Provide the [X, Y] coordinate of the cell's center where the given text is located.  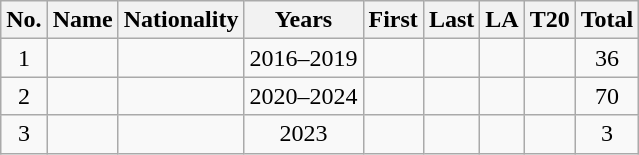
36 [607, 58]
70 [607, 96]
2016–2019 [304, 58]
2 [24, 96]
Name [82, 20]
LA [502, 20]
1 [24, 58]
Years [304, 20]
Nationality [181, 20]
Total [607, 20]
2020–2024 [304, 96]
2023 [304, 134]
T20 [550, 20]
No. [24, 20]
First [393, 20]
Last [451, 20]
